Search for the cell housing the specified text and yield its (X, Y) center coordinate. 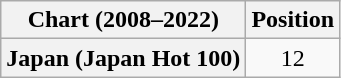
Position (293, 20)
12 (293, 58)
Japan (Japan Hot 100) (124, 58)
Chart (2008–2022) (124, 20)
